Scan for the cell matching the given text and deliver its [X, Y] coordinate at center. 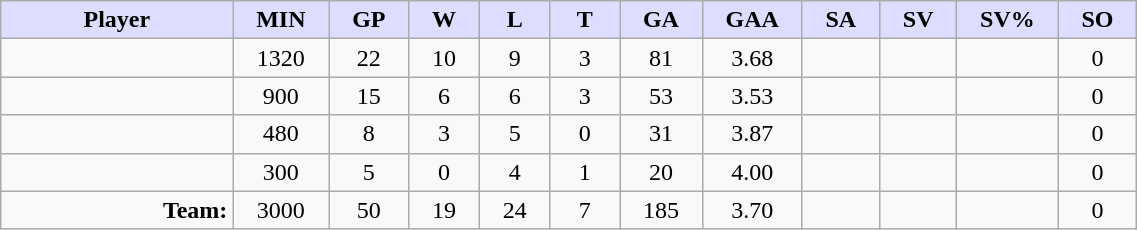
L [514, 20]
300 [281, 172]
SA [840, 20]
8 [369, 134]
T [585, 20]
Player [117, 20]
31 [662, 134]
SV [918, 20]
W [444, 20]
3.70 [752, 210]
SO [1098, 20]
4.00 [752, 172]
480 [281, 134]
GAA [752, 20]
22 [369, 58]
9 [514, 58]
10 [444, 58]
900 [281, 96]
SV% [1008, 20]
7 [585, 210]
Team: [117, 210]
MIN [281, 20]
53 [662, 96]
GA [662, 20]
19 [444, 210]
24 [514, 210]
185 [662, 210]
GP [369, 20]
81 [662, 58]
3.87 [752, 134]
4 [514, 172]
3.68 [752, 58]
15 [369, 96]
50 [369, 210]
3000 [281, 210]
20 [662, 172]
3.53 [752, 96]
1 [585, 172]
1320 [281, 58]
